Output the [X, Y] coordinate of the center of the cell containing the given text.  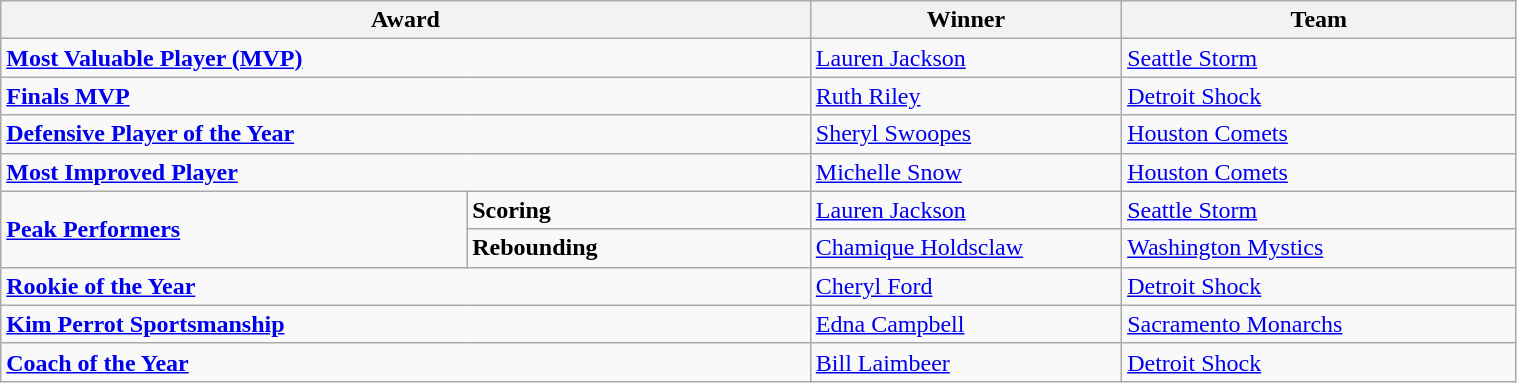
Bill Laimbeer [966, 362]
Cheryl Ford [966, 286]
Peak Performers [234, 229]
Finals MVP [406, 96]
Defensive Player of the Year [406, 134]
Chamique Holdsclaw [966, 248]
Sacramento Monarchs [1319, 324]
Winner [966, 20]
Washington Mystics [1319, 248]
Rookie of the Year [406, 286]
Most Improved Player [406, 172]
Most Valuable Player (MVP) [406, 58]
Ruth Riley [966, 96]
Scoring [639, 210]
Team [1319, 20]
Kim Perrot Sportsmanship [406, 324]
Edna Campbell [966, 324]
Coach of the Year [406, 362]
Award [406, 20]
Sheryl Swoopes [966, 134]
Michelle Snow [966, 172]
Rebounding [639, 248]
